Return the (X, Y) coordinate for the center point of the cell that contains the specified text.  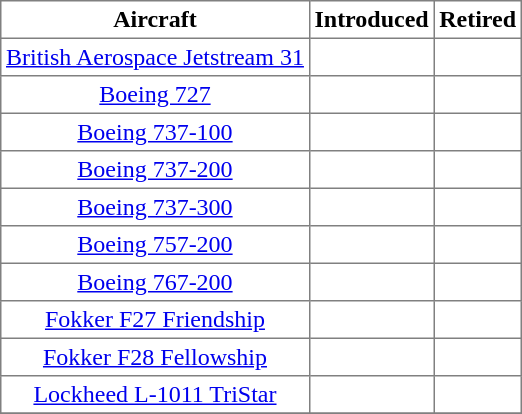
Retired (478, 20)
Introduced (372, 20)
Boeing 757-200 (155, 245)
Lockheed L-1011 TriStar (155, 395)
Boeing 737-100 (155, 132)
Boeing 737-200 (155, 170)
Aircraft (155, 20)
Boeing 737-300 (155, 207)
Fokker F27 Friendship (155, 320)
Boeing 727 (155, 95)
Boeing 767-200 (155, 282)
Fokker F28 Fellowship (155, 357)
British Aerospace Jetstream 31 (155, 57)
